Locate the cell with the specified text and output its (X, Y) center coordinate. 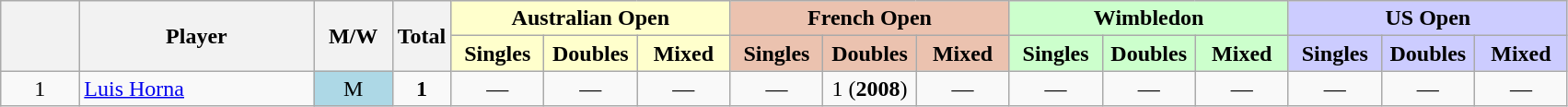
US Open (1427, 18)
Luis Horna (197, 89)
M (354, 89)
1 (2008) (869, 89)
M/W (354, 36)
Wimbledon (1149, 18)
Player (197, 36)
French Open (869, 18)
Total (422, 36)
Australian Open (591, 18)
